Locate the cell with the specified text and output its (X, Y) center coordinate. 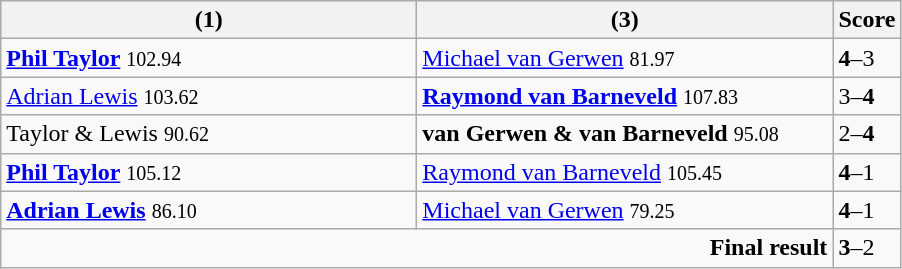
Adrian Lewis 103.62 (209, 96)
Raymond van Barneveld 105.45 (625, 172)
Phil Taylor 105.12 (209, 172)
3–2 (867, 248)
Phil Taylor 102.94 (209, 58)
Michael van Gerwen 81.97 (625, 58)
Michael van Gerwen 79.25 (625, 210)
Score (867, 20)
Final result (417, 248)
4–3 (867, 58)
van Gerwen & van Barneveld 95.08 (625, 134)
2–4 (867, 134)
3–4 (867, 96)
(3) (625, 20)
(1) (209, 20)
Adrian Lewis 86.10 (209, 210)
Raymond van Barneveld 107.83 (625, 96)
Taylor & Lewis 90.62 (209, 134)
